Identify which cell holds the provided text, then report its [X, Y] central coordinate. 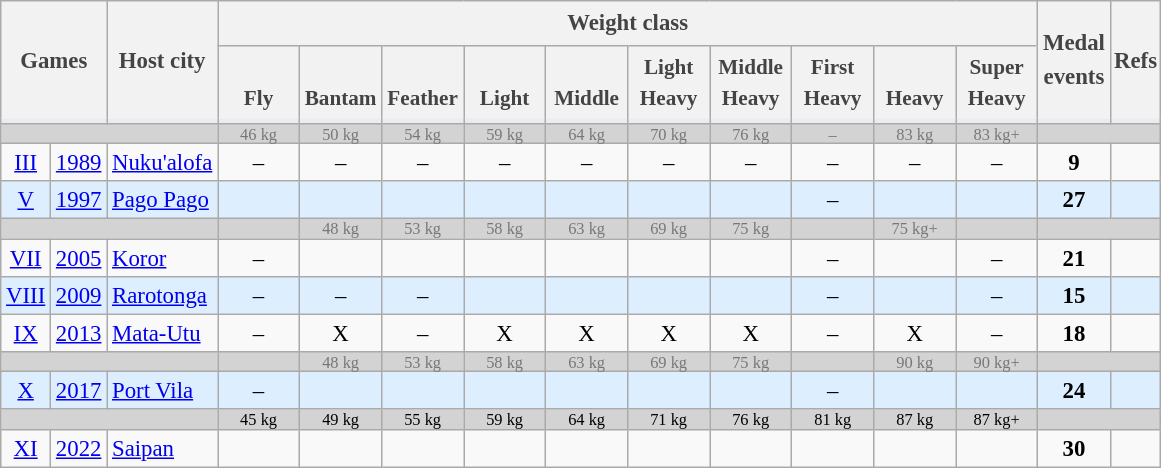
Nuku'alofa [162, 163]
Feather [423, 82]
90 kg [915, 362]
30 [1074, 448]
MiddleHeavy [751, 82]
54 kg [423, 133]
VII [26, 258]
50 kg [341, 133]
55 kg [423, 419]
Rarotonga [162, 295]
49 kg [341, 419]
87 kg+ [997, 419]
Host city [162, 60]
Port Vila [162, 391]
IX [26, 333]
Middle [587, 82]
Fly [259, 82]
71 kg [669, 419]
Medalevents [1074, 60]
2013 [79, 333]
9 [1074, 163]
Koror [162, 258]
90 kg+ [997, 362]
1997 [79, 200]
Mata-Utu [162, 333]
Bantam [341, 82]
1989 [79, 163]
27 [1074, 200]
V [26, 200]
VIII [26, 295]
Games [54, 60]
2022 [79, 448]
SuperHeavy [997, 82]
18 [1074, 333]
83 kg+ [997, 133]
XI [26, 448]
15 [1074, 295]
2009 [79, 295]
2017 [79, 391]
75 kg+ [915, 229]
24 [1074, 391]
70 kg [669, 133]
83 kg [915, 133]
21 [1074, 258]
87 kg [915, 419]
Refs [1136, 60]
2005 [79, 258]
LightHeavy [669, 82]
Saipan [162, 448]
Light [505, 82]
III [26, 163]
45 kg [259, 419]
46 kg [259, 133]
Heavy [915, 82]
Weight class [628, 24]
Pago Pago [162, 200]
81 kg [833, 419]
FirstHeavy [833, 82]
